Scan for the cell matching the given text and deliver its [x, y] coordinate at center. 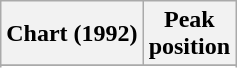
Peakposition [189, 34]
Chart (1992) [72, 34]
